Capture the cell that displays the provided text and extract its [x, y] central coordinate. 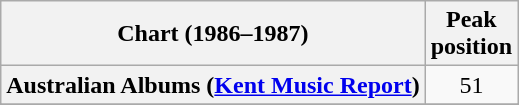
Peakposition [471, 34]
51 [471, 85]
Chart (1986–1987) [213, 34]
Australian Albums (Kent Music Report) [213, 85]
